Scan for the cell matching the given text and deliver its (x, y) coordinate at center. 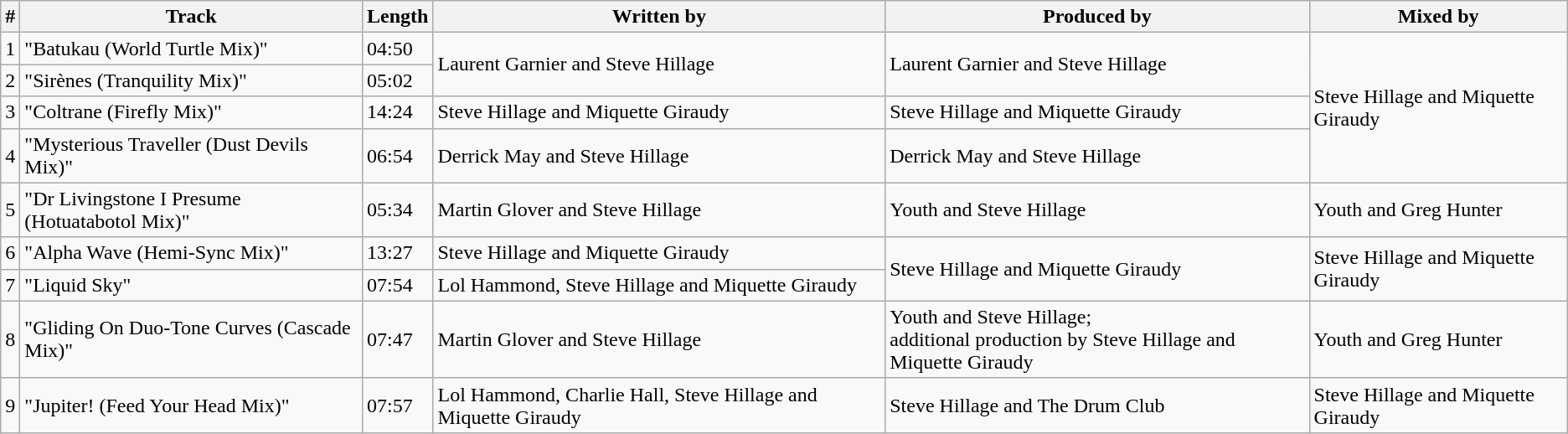
Lol Hammond, Steve Hillage and Miquette Giraudy (659, 285)
9 (10, 406)
05:34 (398, 209)
14:24 (398, 112)
Length (398, 17)
6 (10, 253)
Youth and Steve Hillage (1097, 209)
Written by (659, 17)
"Liquid Sky" (191, 285)
"Mysterious Traveller (Dust Devils Mix)" (191, 156)
"Sirènes (Tranquility Mix)" (191, 80)
"Alpha Wave (Hemi-Sync Mix)" (191, 253)
"Coltrane (Firefly Mix)" (191, 112)
3 (10, 112)
8 (10, 339)
Steve Hillage and The Drum Club (1097, 406)
2 (10, 80)
"Gliding On Duo-Tone Curves (Cascade Mix)" (191, 339)
# (10, 17)
"Batukau (World Turtle Mix)" (191, 49)
4 (10, 156)
Lol Hammond, Charlie Hall, Steve Hillage and Miquette Giraudy (659, 406)
04:50 (398, 49)
07:54 (398, 285)
Produced by (1097, 17)
Track (191, 17)
"Jupiter! (Feed Your Head Mix)" (191, 406)
5 (10, 209)
13:27 (398, 253)
Mixed by (1438, 17)
7 (10, 285)
07:57 (398, 406)
06:54 (398, 156)
07:47 (398, 339)
"Dr Livingstone I Presume (Hotuatabotol Mix)" (191, 209)
05:02 (398, 80)
1 (10, 49)
Youth and Steve Hillage; additional production by Steve Hillage and Miquette Giraudy (1097, 339)
